Pinpoint the cell where the given text exists, returning its (X, Y) midpoint coordinate. 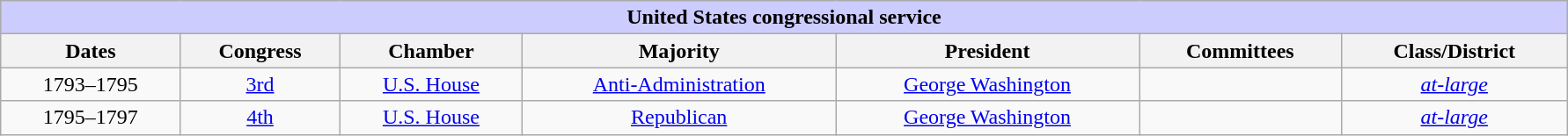
Congress (260, 51)
1795–1797 (91, 118)
4th (260, 118)
President (987, 51)
Anti-Administration (679, 84)
Committees (1241, 51)
3rd (260, 84)
Dates (91, 51)
Chamber (431, 51)
Majority (679, 51)
1793–1795 (91, 84)
United States congressional service (785, 18)
Class/District (1454, 51)
Republican (679, 118)
